Output the (X, Y) coordinate of the center of the cell containing the given text.  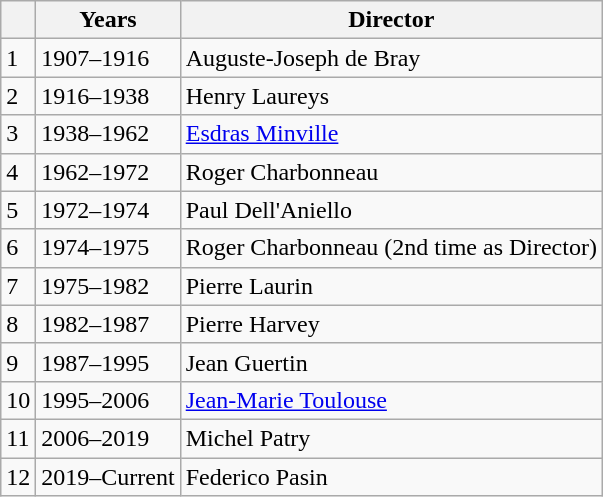
2006–2019 (108, 438)
Roger Charbonneau (391, 172)
Federico Pasin (391, 477)
3 (18, 134)
1987–1995 (108, 362)
2019–Current (108, 477)
10 (18, 400)
Paul Dell'Aniello (391, 210)
4 (18, 172)
Years (108, 20)
1938–1962 (108, 134)
1916–1938 (108, 96)
8 (18, 324)
1972–1974 (108, 210)
Pierre Laurin (391, 286)
9 (18, 362)
Director (391, 20)
5 (18, 210)
12 (18, 477)
11 (18, 438)
7 (18, 286)
1962–1972 (108, 172)
1975–1982 (108, 286)
1995–2006 (108, 400)
Auguste-Joseph de Bray (391, 58)
1907–1916 (108, 58)
Michel Patry (391, 438)
Roger Charbonneau (2nd time as Director) (391, 248)
Jean Guertin (391, 362)
6 (18, 248)
2 (18, 96)
Jean-Marie Toulouse (391, 400)
Henry Laureys (391, 96)
Pierre Harvey (391, 324)
1974–1975 (108, 248)
1 (18, 58)
Esdras Minville (391, 134)
1982–1987 (108, 324)
